Find where the given text appears and provide that cell's center as (x, y) coordinate. 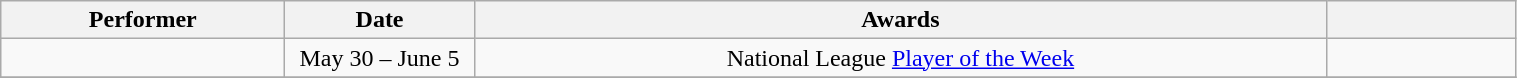
May 30 – June 5 (380, 58)
Date (380, 20)
Awards (900, 20)
National League Player of the Week (900, 58)
Performer (143, 20)
